Determine the [X, Y] coordinate at the center of the cell enclosing the given text.  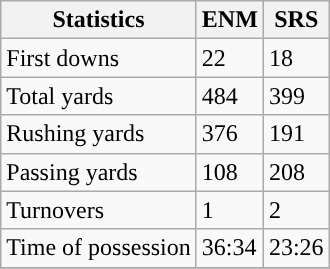
Passing yards [99, 172]
First downs [99, 58]
2 [296, 210]
Time of possession [99, 248]
22 [230, 58]
Total yards [99, 96]
Statistics [99, 20]
376 [230, 134]
191 [296, 134]
SRS [296, 20]
ENM [230, 20]
399 [296, 96]
1 [230, 210]
23:26 [296, 248]
18 [296, 58]
484 [230, 96]
Rushing yards [99, 134]
Turnovers [99, 210]
36:34 [230, 248]
208 [296, 172]
108 [230, 172]
